Provide the (x, y) coordinate of the cell's center where the given text is located.  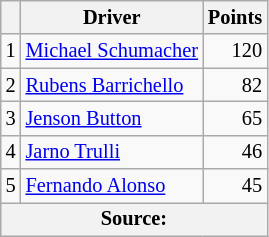
82 (235, 85)
3 (11, 118)
45 (235, 186)
Points (235, 17)
4 (11, 152)
Michael Schumacher (112, 51)
Fernando Alonso (112, 186)
Jarno Trulli (112, 152)
120 (235, 51)
Jenson Button (112, 118)
Source: (134, 219)
Driver (112, 17)
46 (235, 152)
1 (11, 51)
5 (11, 186)
65 (235, 118)
Rubens Barrichello (112, 85)
2 (11, 85)
